From the cell containing the given text, extract its center point as (X, Y) coordinate. 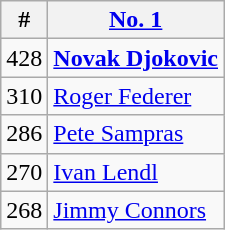
Jimmy Connors (136, 210)
Ivan Lendl (136, 172)
Pete Sampras (136, 134)
310 (24, 96)
No. 1 (136, 20)
# (24, 20)
428 (24, 58)
270 (24, 172)
286 (24, 134)
268 (24, 210)
Roger Federer (136, 96)
Novak Djokovic (136, 58)
